Return (x, y) of the center of cell containing provided text 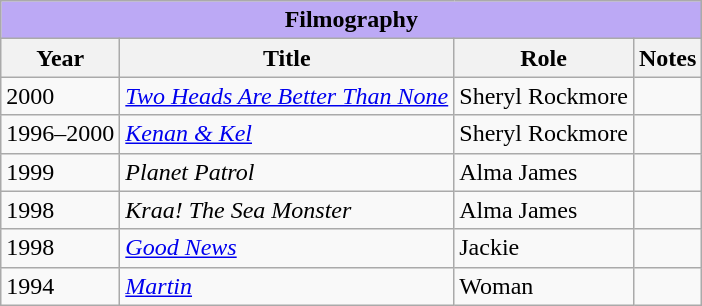
Role (544, 58)
1996–2000 (60, 134)
2000 (60, 96)
Title (287, 58)
Notes (667, 58)
Woman (544, 286)
1994 (60, 286)
Jackie (544, 248)
Planet Patrol (287, 172)
Filmography (352, 20)
Two Heads Are Better Than None (287, 96)
Martin (287, 286)
1999 (60, 172)
Kenan & Kel (287, 134)
Year (60, 58)
Good News (287, 248)
Kraa! The Sea Monster (287, 210)
